Find where the given text appears and provide that cell's center as (x, y) coordinate. 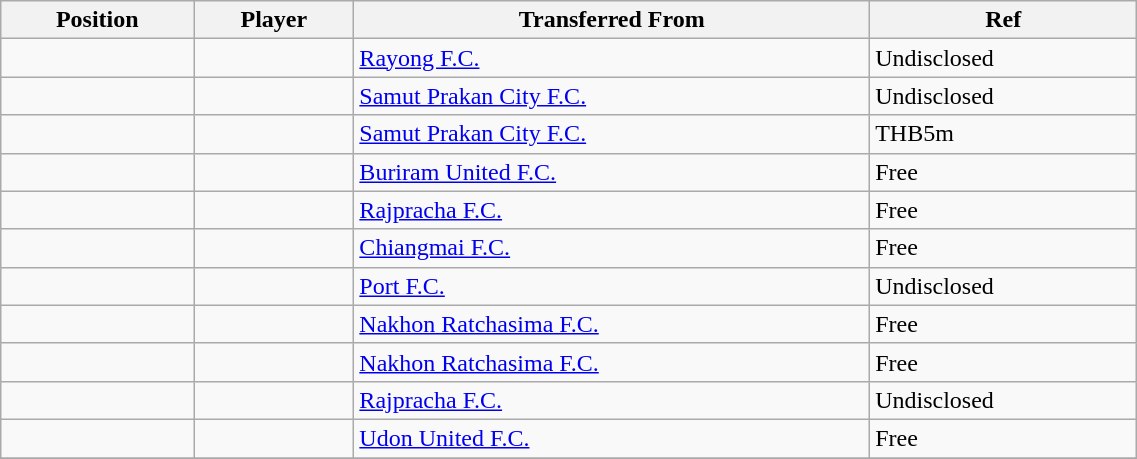
Chiangmai F.C. (612, 248)
Position (98, 20)
Udon United F.C. (612, 438)
Rayong F.C. (612, 58)
THB5m (1004, 134)
Port F.C. (612, 286)
Ref (1004, 20)
Buriram United F.C. (612, 172)
Player (274, 20)
Transferred From (612, 20)
